Determine the [X, Y] coordinate at the center of the cell enclosing the given text.  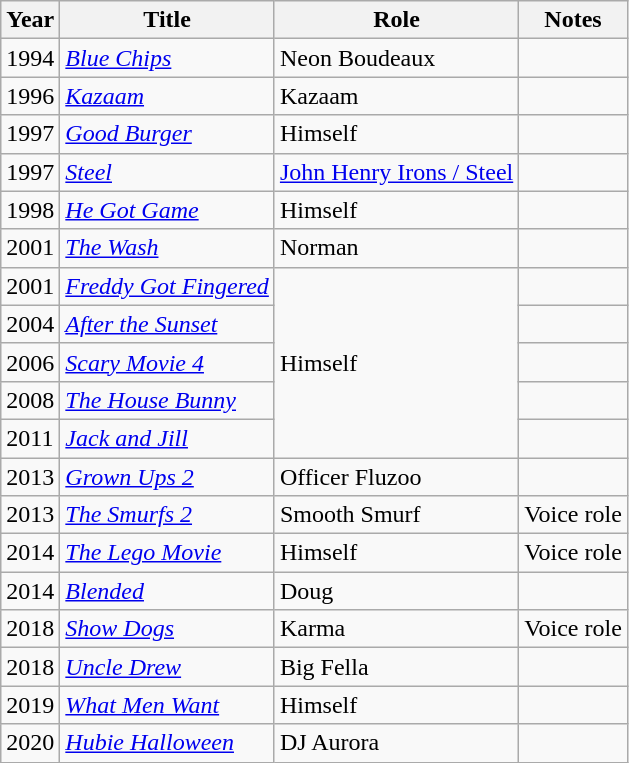
Uncle Drew [168, 667]
The Smurfs 2 [168, 515]
Doug [396, 591]
Good Burger [168, 134]
Blue Chips [168, 58]
DJ Aurora [396, 743]
Blended [168, 591]
2006 [30, 362]
2019 [30, 705]
Role [396, 20]
2011 [30, 438]
Freddy Got Fingered [168, 286]
Grown Ups 2 [168, 477]
Smooth Smurf [396, 515]
Jack and Jill [168, 438]
Officer Fluzoo [396, 477]
2004 [30, 324]
Title [168, 20]
What Men Want [168, 705]
Notes [574, 20]
Scary Movie 4 [168, 362]
1998 [30, 210]
Neon Boudeaux [396, 58]
The House Bunny [168, 400]
Steel [168, 172]
2020 [30, 743]
Year [30, 20]
After the Sunset [168, 324]
Big Fella [396, 667]
Show Dogs [168, 629]
The Lego Movie [168, 553]
1996 [30, 96]
He Got Game [168, 210]
2008 [30, 400]
Hubie Halloween [168, 743]
Norman [396, 248]
The Wash [168, 248]
Karma [396, 629]
1994 [30, 58]
John Henry Irons / Steel [396, 172]
